Identify which cell holds the provided text, then report its (X, Y) central coordinate. 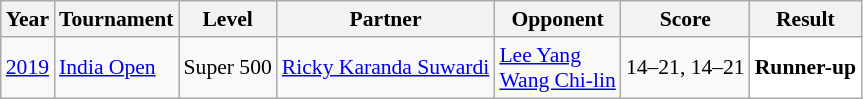
Lee Yang Wang Chi-lin (558, 68)
Partner (386, 19)
Super 500 (228, 68)
Opponent (558, 19)
Level (228, 19)
Ricky Karanda Suwardi (386, 68)
Score (686, 19)
2019 (28, 68)
Runner-up (806, 68)
India Open (116, 68)
Result (806, 19)
Tournament (116, 19)
Year (28, 19)
14–21, 14–21 (686, 68)
